Detect which cell encompasses the target text, then output its (x, y) center coordinate. 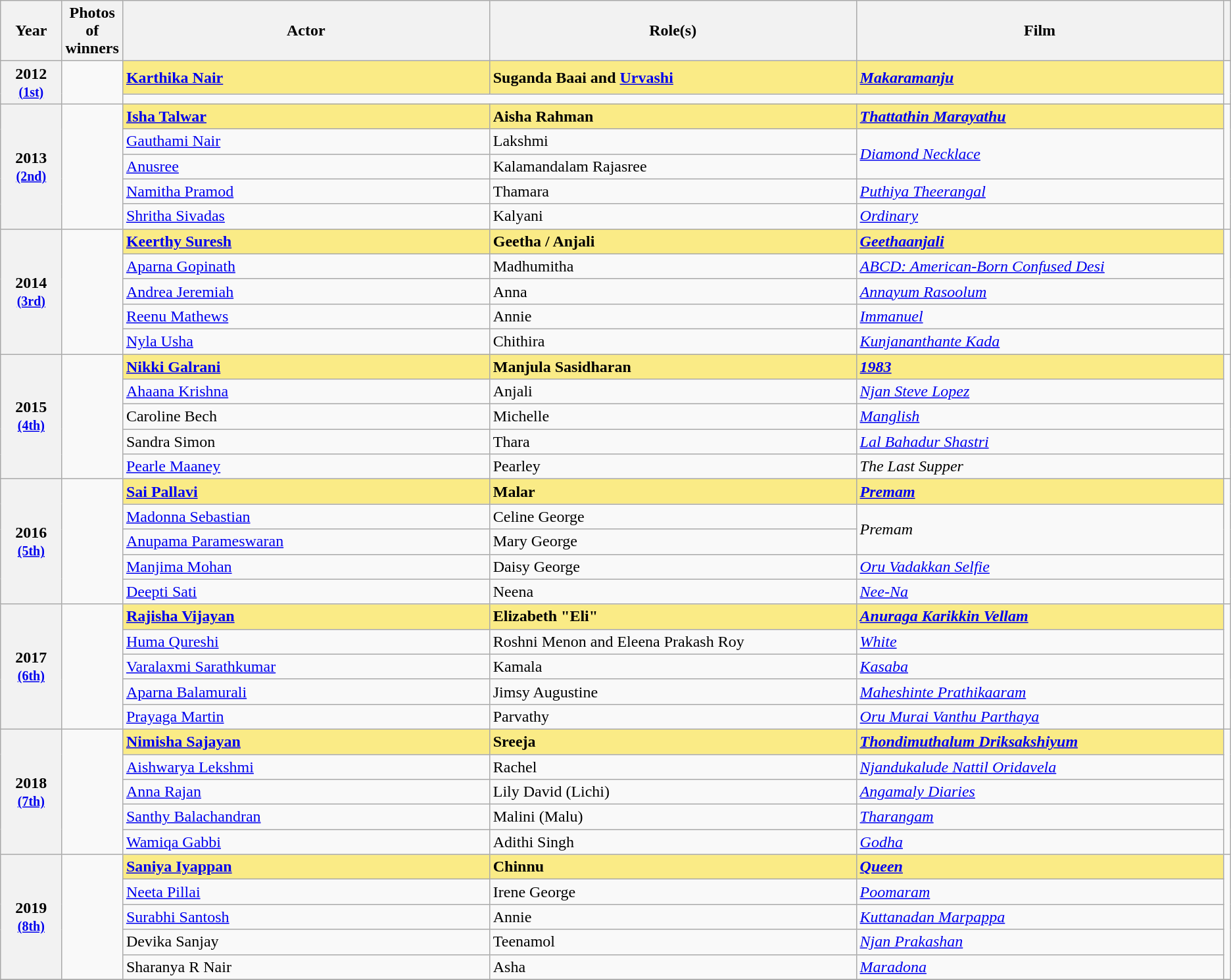
Deepti Sati (306, 592)
Huma Qureshi (306, 642)
Aparna Gopinath (306, 266)
Keerthy Suresh (306, 241)
Daisy George (673, 567)
Shritha Sivadas (306, 216)
Kuttanadan Marpappa (1040, 917)
Namitha Pramod (306, 191)
Elizabeth "Eli" (673, 617)
Manjima Mohan (306, 567)
Thara (673, 442)
White (1040, 642)
Sandra Simon (306, 442)
Kasaba (1040, 666)
Celine George (673, 517)
Rachel (673, 767)
Roshni Menon and Eleena Prakash Roy (673, 642)
Madonna Sebastian (306, 517)
Teenamol (673, 942)
Anjali (673, 392)
Andrea Jeremiah (306, 291)
Neeta Pillai (306, 892)
Isha Talwar (306, 116)
Reenu Mathews (306, 316)
Gauthami Nair (306, 141)
Devika Sanjay (306, 942)
Photos of winners (92, 31)
Malar (673, 492)
Njan Steve Lopez (1040, 392)
Chinnu (673, 867)
Michelle (673, 417)
Aishwarya Lekshmi (306, 767)
2017 (6th) (32, 666)
Anna Rajan (306, 792)
Maheshinte Prathikaaram (1040, 691)
Thondimuthalum Driksakshiyum (1040, 741)
Rajisha Vijayan (306, 617)
Madhumitha (673, 266)
Wamiqa Gabbi (306, 842)
ABCD: American-Born Confused Desi (1040, 266)
Oru Murai Vanthu Parthaya (1040, 716)
2016 (5th) (32, 542)
Aparna Balamurali (306, 691)
Anusree (306, 166)
Kunjananthante Kada (1040, 341)
1983 (1040, 366)
Ahaana Krishna (306, 392)
Oru Vadakkan Selfie (1040, 567)
Anuraga Karikkin Vellam (1040, 617)
Suganda Baai and Urvashi (673, 78)
Caroline Bech (306, 417)
Manglish (1040, 417)
Asha (673, 967)
Santhy Balachandran (306, 817)
Annayum Rasoolum (1040, 291)
Pearle Maaney (306, 467)
Immanuel (1040, 316)
2019 (8th) (32, 917)
Jimsy Augustine (673, 691)
Geetha / Anjali (673, 241)
Kalamandalam Rajasree (673, 166)
Adithi Singh (673, 842)
Anna (673, 291)
Thattathin Marayathu (1040, 116)
Sharanya R Nair (306, 967)
Parvathy (673, 716)
Malini (Malu) (673, 817)
Pearley (673, 467)
Njandukalude Nattil Oridavela (1040, 767)
Angamaly Diaries (1040, 792)
Kamala (673, 666)
Prayaga Martin (306, 716)
Nee-Na (1040, 592)
2018 (7th) (32, 791)
Nimisha Sajayan (306, 741)
Saniya Iyappan (306, 867)
Mary George (673, 542)
2012 (1st) (32, 83)
Lakshmi (673, 141)
Nyla Usha (306, 341)
Godha (1040, 842)
Maradona (1040, 967)
Year (32, 31)
Makaramanju (1040, 78)
Poomaram (1040, 892)
Sreeja (673, 741)
Lily David (Lichi) (673, 792)
Nikki Galrani (306, 366)
Kalyani (673, 216)
The Last Supper (1040, 467)
Actor (306, 31)
Surabhi Santosh (306, 917)
Sai Pallavi (306, 492)
Irene George (673, 892)
Role(s) (673, 31)
Manjula Sasidharan (673, 366)
Anupama Parameswaran (306, 542)
Tharangam (1040, 817)
Karthika Nair (306, 78)
Varalaxmi Sarathkumar (306, 666)
Geethaanjali (1040, 241)
Ordinary (1040, 216)
Lal Bahadur Shastri (1040, 442)
Film (1040, 31)
Queen (1040, 867)
Thamara (673, 191)
Chithira (673, 341)
Aisha Rahman (673, 116)
Diamond Necklace (1040, 154)
Njan Prakashan (1040, 942)
2013 (2nd) (32, 166)
2014 (3rd) (32, 291)
Puthiya Theerangal (1040, 191)
2015 (4th) (32, 416)
Neena (673, 592)
